Scan for the cell matching the given text and deliver its (X, Y) coordinate at center. 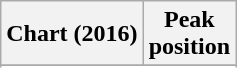
Peak position (189, 34)
Chart (2016) (72, 34)
